Capture the cell that displays the provided text and extract its (X, Y) central coordinate. 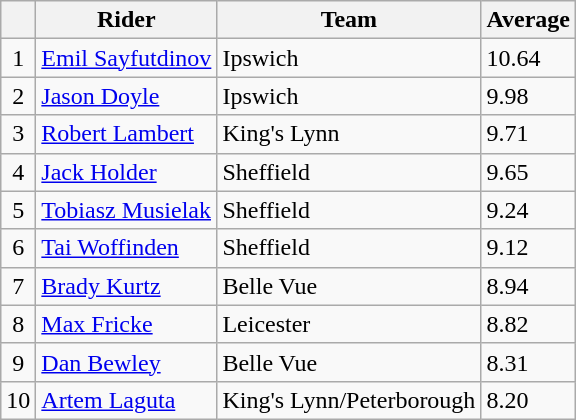
King's Lynn (349, 134)
7 (18, 286)
6 (18, 248)
9.71 (528, 134)
9.98 (528, 96)
King's Lynn/Peterborough (349, 400)
8.20 (528, 400)
Max Fricke (126, 324)
Brady Kurtz (126, 286)
8 (18, 324)
Jason Doyle (126, 96)
9.65 (528, 172)
5 (18, 210)
Leicester (349, 324)
9.24 (528, 210)
Rider (126, 20)
9 (18, 362)
8.82 (528, 324)
Tobiasz Musielak (126, 210)
4 (18, 172)
Dan Bewley (126, 362)
10 (18, 400)
2 (18, 96)
Tai Woffinden (126, 248)
Team (349, 20)
Robert Lambert (126, 134)
3 (18, 134)
8.94 (528, 286)
Jack Holder (126, 172)
Artem Laguta (126, 400)
8.31 (528, 362)
10.64 (528, 58)
9.12 (528, 248)
Emil Sayfutdinov (126, 58)
Average (528, 20)
1 (18, 58)
